Locate the cell with the specified text and output its [X, Y] center coordinate. 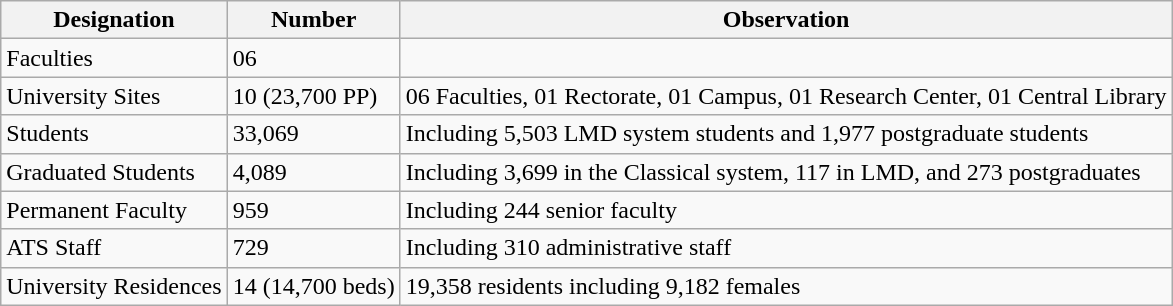
Faculties [114, 58]
Number [314, 20]
33,069 [314, 134]
Permanent Faculty [114, 210]
Including 244 senior faculty [786, 210]
Including 3,699 in the Classical system, 117 in LMD, and 273 postgraduates [786, 172]
06 Faculties, 01 Rectorate, 01 Campus, 01 Research Center, 01 Central Library [786, 96]
Students [114, 134]
Designation [114, 20]
10 (23,700 PP) [314, 96]
14 (14,700 beds) [314, 286]
959 [314, 210]
ATS Staff [114, 248]
University Residences [114, 286]
University Sites [114, 96]
19,358 residents including 9,182 females [786, 286]
06 [314, 58]
Observation [786, 20]
Including 310 administrative staff [786, 248]
4,089 [314, 172]
729 [314, 248]
Graduated Students [114, 172]
Including 5,503 LMD system students and 1,977 postgraduate students [786, 134]
